Locate the cell with the specified text and output its [x, y] center coordinate. 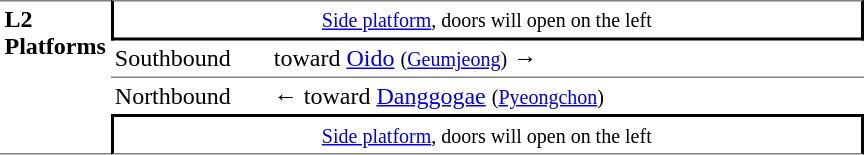
← toward Danggogae (Pyeongchon) [566, 95]
L2Platforms [55, 77]
Northbound [190, 95]
Southbound [190, 58]
toward Oido (Geumjeong) → [566, 58]
